Pinpoint the cell where the given text exists, returning its (x, y) midpoint coordinate. 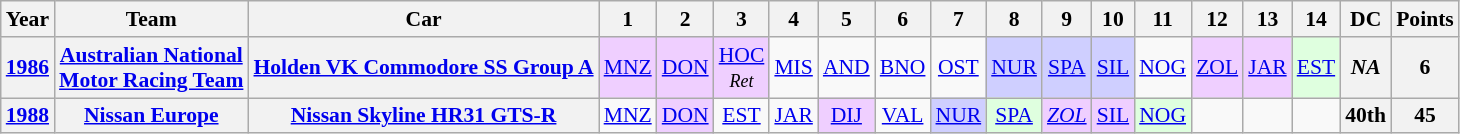
9 (1067, 19)
AND (846, 68)
14 (1316, 19)
Team (151, 19)
11 (1162, 19)
VAL (903, 116)
13 (1268, 19)
BNO (903, 68)
NA (1366, 68)
OST (958, 68)
Nissan Europe (151, 116)
40th (1366, 116)
1988 (28, 116)
Car (423, 19)
12 (1217, 19)
8 (1014, 19)
DIJ (846, 116)
Australian NationalMotor Racing Team (151, 68)
4 (794, 19)
Points (1425, 19)
1 (628, 19)
1986 (28, 68)
HOCRet (742, 68)
2 (686, 19)
Nissan Skyline HR31 GTS-R (423, 116)
7 (958, 19)
Year (28, 19)
5 (846, 19)
DC (1366, 19)
10 (1114, 19)
Holden VK Commodore SS Group A (423, 68)
3 (742, 19)
45 (1425, 116)
MIS (794, 68)
